Capture the cell that displays the provided text and extract its (X, Y) central coordinate. 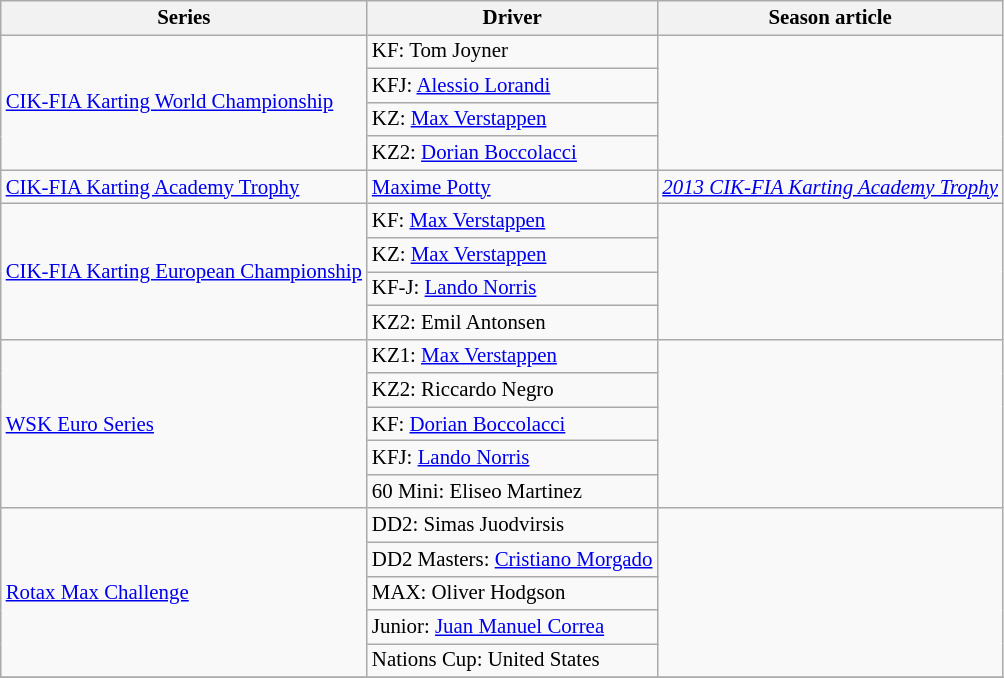
KFJ: Alessio Lorandi (512, 85)
KZ2: Emil Antonsen (512, 322)
2013 CIK-FIA Karting Academy Trophy (830, 187)
Junior: Juan Manuel Correa (512, 627)
WSK Euro Series (184, 424)
KFJ: Lando Norris (512, 458)
DD2: Simas Juodvirsis (512, 525)
Driver (512, 18)
60 Mini: Eliseo Martinez (512, 491)
CIK-FIA Karting World Championship (184, 102)
KF: Tom Joyner (512, 51)
Series (184, 18)
CIK-FIA Karting European Championship (184, 272)
KZ2: Riccardo Negro (512, 390)
CIK-FIA Karting Academy Trophy (184, 187)
MAX: Oliver Hodgson (512, 593)
Nations Cup: United States (512, 661)
Rotax Max Challenge (184, 592)
Season article (830, 18)
KF: Dorian Boccolacci (512, 424)
KZ2: Dorian Boccolacci (512, 153)
Maxime Potty (512, 187)
DD2 Masters: Cristiano Morgado (512, 559)
KZ1: Max Verstappen (512, 356)
KF-J: Lando Norris (512, 288)
KF: Max Verstappen (512, 221)
